Search for the cell housing the specified text and yield its [X, Y] center coordinate. 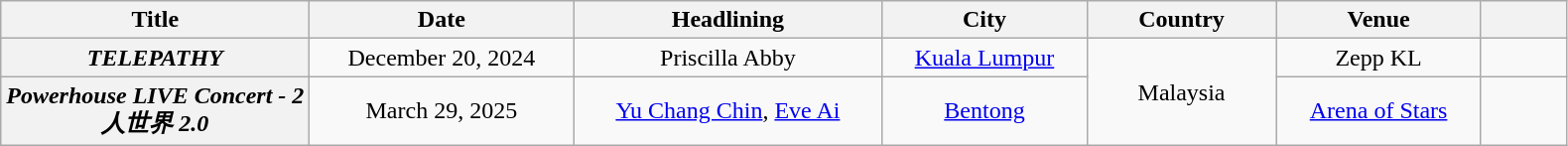
Headlining [728, 20]
Kuala Lumpur [984, 58]
December 20, 2024 [442, 58]
City [984, 20]
Zepp KL [1378, 58]
TELEPATHY [155, 58]
March 29, 2025 [442, 111]
Malaysia [1181, 92]
Priscilla Abby [728, 58]
Date [442, 20]
Title [155, 20]
Arena of Stars [1378, 111]
Venue [1378, 20]
Powerhouse LIVE Concert - 2人世界 2.0 [155, 111]
Country [1181, 20]
Bentong [984, 111]
Yu Chang Chin, Eve Ai [728, 111]
